Output the (x, y) coordinate of the center of the cell containing the given text.  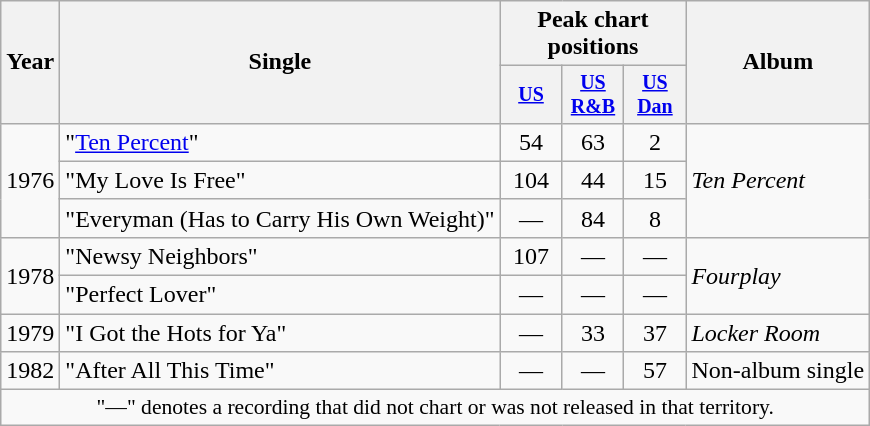
"Everyman (Has to Carry His Own Weight)" (280, 218)
33 (593, 333)
1982 (30, 371)
Non-album single (778, 371)
1979 (30, 333)
107 (531, 256)
1976 (30, 180)
Album (778, 62)
USDan (655, 94)
"—" denotes a recording that did not chart or was not released in that territory. (436, 408)
Ten Percent (778, 180)
54 (531, 142)
63 (593, 142)
Peak chart positions (593, 34)
1978 (30, 275)
57 (655, 371)
"Newsy Neighbors" (280, 256)
Fourplay (778, 275)
Locker Room (778, 333)
"My Love Is Free" (280, 180)
37 (655, 333)
84 (593, 218)
Year (30, 62)
2 (655, 142)
104 (531, 180)
8 (655, 218)
Single (280, 62)
US (531, 94)
"After All This Time" (280, 371)
15 (655, 180)
"I Got the Hots for Ya" (280, 333)
"Ten Percent" (280, 142)
USR&B (593, 94)
"Perfect Lover" (280, 295)
44 (593, 180)
